Locate the cell with the specified text and output its [X, Y] center coordinate. 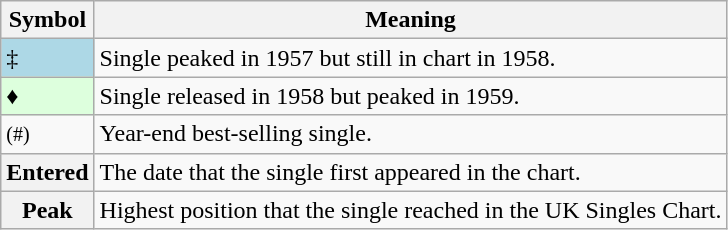
Meaning [410, 20]
‡ [48, 58]
♦ [48, 96]
The date that the single first appeared in the chart. [410, 172]
Symbol [48, 20]
Single peaked in 1957 but still in chart in 1958. [410, 58]
Year-end best-selling single. [410, 134]
Peak [48, 210]
Entered [48, 172]
Highest position that the single reached in the UK Singles Chart. [410, 210]
(#) [48, 134]
Single released in 1958 but peaked in 1959. [410, 96]
